Find where the given text appears and provide that cell's center as [X, Y] coordinate. 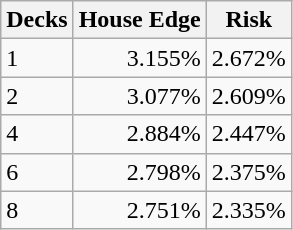
1 [37, 58]
2.335% [248, 210]
6 [37, 172]
3.155% [140, 58]
Risk [248, 20]
2.609% [248, 96]
2.751% [140, 210]
House Edge [140, 20]
2.375% [248, 172]
2.447% [248, 134]
4 [37, 134]
2 [37, 96]
3.077% [140, 96]
2.884% [140, 134]
2.672% [248, 58]
8 [37, 210]
Decks [37, 20]
2.798% [140, 172]
